Provide the (X, Y) coordinate of the cell's center where the given text is located.  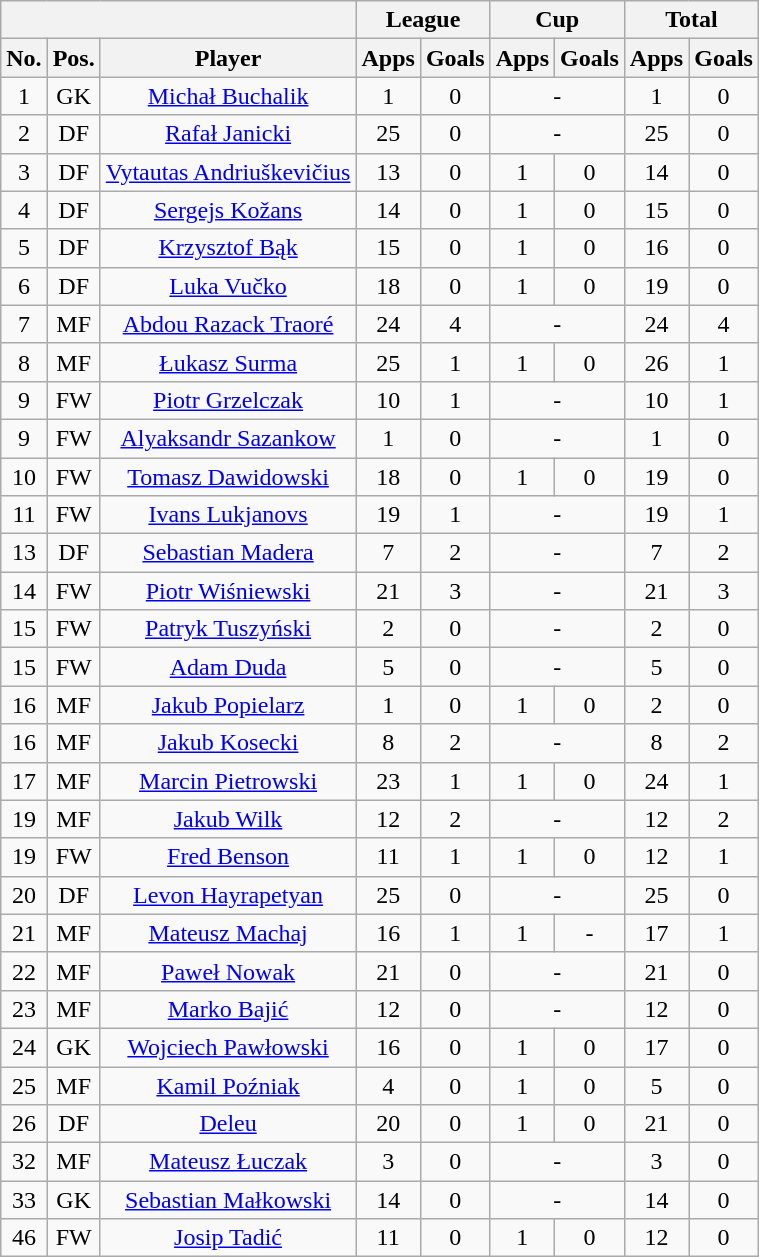
Jakub Popielarz (228, 705)
Piotr Grzelczak (228, 400)
Abdou Razack Traoré (228, 324)
Deleu (228, 1124)
Piotr Wiśniewski (228, 591)
Jakub Wilk (228, 819)
22 (24, 971)
Kamil Poźniak (228, 1085)
Sebastian Małkowski (228, 1200)
Sergejs Kožans (228, 210)
Mateusz Machaj (228, 933)
No. (24, 58)
Levon Hayrapetyan (228, 895)
Josip Tadić (228, 1238)
Pos. (74, 58)
Ivans Lukjanovs (228, 515)
Cup (557, 20)
Łukasz Surma (228, 362)
Marcin Pietrowski (228, 781)
Tomasz Dawidowski (228, 477)
Luka Vučko (228, 286)
Marko Bajić (228, 1009)
Rafał Janicki (228, 134)
Player (228, 58)
6 (24, 286)
Fred Benson (228, 857)
Vytautas Andriuškevičius (228, 172)
Mateusz Łuczak (228, 1162)
46 (24, 1238)
Krzysztof Bąk (228, 248)
League (423, 20)
Alyaksandr Sazankow (228, 438)
Adam Duda (228, 667)
Jakub Kosecki (228, 743)
Patryk Tuszyński (228, 629)
Michał Buchalik (228, 96)
Sebastian Madera (228, 553)
Wojciech Pawłowski (228, 1047)
33 (24, 1200)
Total (691, 20)
32 (24, 1162)
Paweł Nowak (228, 971)
